From the cell containing the given text, extract its center point as [X, Y] coordinate. 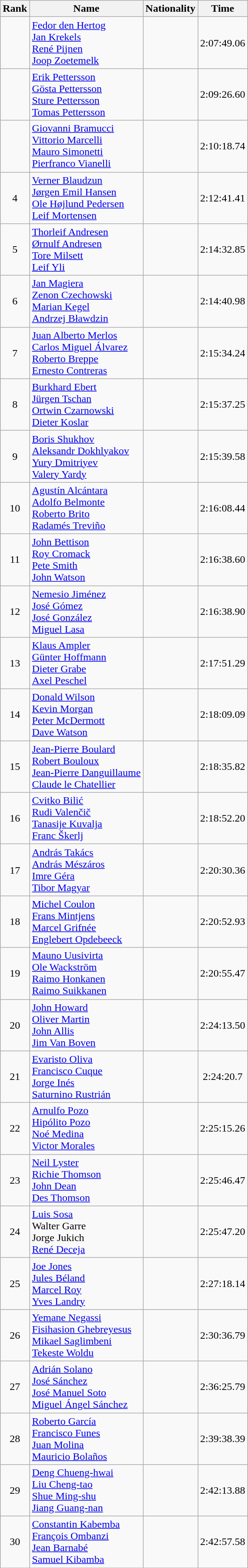
Cvitko BilićRudi ValenčičTanasije KuvaljaFranc Škerlj [86, 818]
19 [15, 974]
2:20:55.47 [223, 974]
Arnulfo PozoHipólito PozoNoé MedinaVictor Morales [86, 1128]
23 [15, 1180]
Name [86, 9]
Yemane NegassiFisihasion GhebreyesusMikael SaglimbeniTekeste Woldu [86, 1335]
27 [15, 1387]
15 [15, 767]
Nationality [171, 9]
4 [15, 198]
Adrián SolanoJosé SánchezJosé Manuel SotoMiguel Ángel Sánchez [86, 1387]
2:14:40.98 [223, 301]
29 [15, 1490]
2:18:35.82 [223, 767]
11 [15, 559]
John HowardOliver MartinJohn AllisJim Van Boven [86, 1025]
Donald WilsonKevin MorganPeter McDermottDave Watson [86, 715]
Boris ShukhovAleksandr DokhlyakovYury DmitriyevValery Yardy [86, 456]
Evaristo OlivaFrancisco CuqueJorge InésSaturnino Rustrián [86, 1077]
Luis SosaWalter GarreJorge JukichRené Deceja [86, 1231]
20 [15, 1025]
Agustín AlcántaraAdolfo BelmonteRoberto BritoRadamés Treviño [86, 508]
Giovanni BramucciVittorio MarcelliMauro SimonettiPierfranco Vianelli [86, 146]
2:15:34.24 [223, 353]
10 [15, 508]
25 [15, 1284]
Michel CoulonFrans MintjensMarcel GrifnéeEnglebert Opdebeeck [86, 921]
Deng Chueng-hwaiLiu Cheng-taoShue Ming-shuJiang Guang-nan [86, 1490]
14 [15, 715]
2:18:09.09 [223, 715]
John BettisonRoy CromackPete SmithJohn Watson [86, 559]
2:24:20.7 [223, 1077]
2:15:37.25 [223, 405]
2:24:13.50 [223, 1025]
30 [15, 1542]
2:17:51.29 [223, 664]
Thorleif AndresenØrnulf AndresenTore MilsettLeif Yli [86, 249]
Erik PetterssonGösta PetterssonSture PetterssonTomas Pettersson [86, 95]
Klaus AmplerGünter HoffmannDieter GrabeAxel Peschel [86, 664]
Neil LysterRichie ThomsonJohn DeanDes Thomson [86, 1180]
2:15:39.58 [223, 456]
9 [15, 456]
21 [15, 1077]
8 [15, 405]
2:25:15.26 [223, 1128]
2:10:18.74 [223, 146]
Jean-Pierre BoulardRobert BoulouxJean-Pierre DanguillaumeClaude le Chatellier [86, 767]
Joe JonesJules BélandMarcel RoyYves Landry [86, 1284]
13 [15, 664]
Fedor den HertogJan KrekelsRené PijnenJoop Zoetemelk [86, 43]
Time [223, 9]
2:16:38.60 [223, 559]
Nemesio JiménezJosé GómezJosé GonzálezMiguel Lasa [86, 611]
Constantin KabembaFrançois OmbanziJean BarnabéSamuel Kibamba [86, 1542]
András TakácsAndrás MészárosImre GéraTibor Magyar [86, 870]
Mauno UusivirtaOle WackströmRaimo HonkanenRaimo Suikkanen [86, 974]
2:18:52.20 [223, 818]
2:07:49.06 [223, 43]
7 [15, 353]
17 [15, 870]
2:27:18.14 [223, 1284]
2:25:47.20 [223, 1231]
Burkhard EbertJürgen TschanOrtwin CzarnowskiDieter Koslar [86, 405]
5 [15, 249]
Verner BlaudzunJørgen Emil HansenOle Højlund PedersenLeif Mortensen [86, 198]
2:16:38.90 [223, 611]
2:14:32.85 [223, 249]
Juan Alberto MerlosCarlos Miguel ÁlvarezRoberto BreppeErnesto Contreras [86, 353]
24 [15, 1231]
2:16:08.44 [223, 508]
2:20:52.93 [223, 921]
2:42:57.58 [223, 1542]
Jan MagieraZenon CzechowskiMarian KegelAndrzej Bławdzin [86, 301]
2:30:36.79 [223, 1335]
2:20:30.36 [223, 870]
26 [15, 1335]
6 [15, 301]
Roberto GarcíaFrancisco FunesJuan MolinaMauricio Bolaños [86, 1439]
22 [15, 1128]
2:25:46.47 [223, 1180]
2:36:25.79 [223, 1387]
Rank [15, 9]
16 [15, 818]
2:42:13.88 [223, 1490]
2:09:26.60 [223, 95]
18 [15, 921]
12 [15, 611]
2:12:41.41 [223, 198]
2:39:38.39 [223, 1439]
28 [15, 1439]
